Search for the cell housing the specified text and yield its [X, Y] center coordinate. 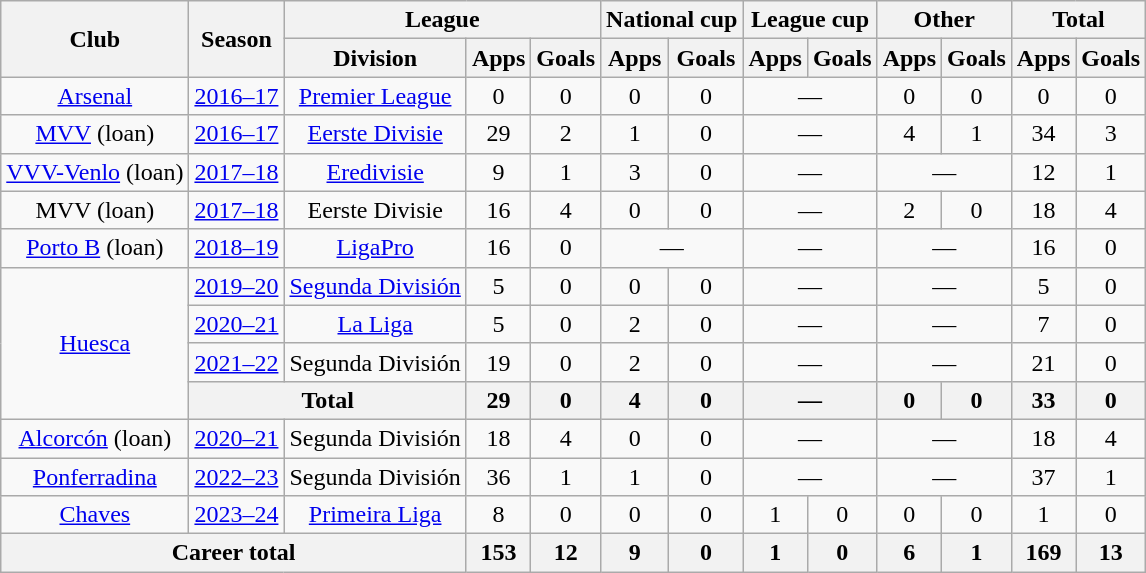
League [442, 20]
21 [1043, 362]
37 [1043, 477]
Season [236, 39]
Premier League [375, 96]
Primeira Liga [375, 515]
153 [498, 553]
League cup [810, 20]
Chaves [95, 515]
7 [1043, 324]
2019–20 [236, 286]
Club [95, 39]
National cup [672, 20]
Career total [234, 553]
Huesca [95, 343]
VVV-Venlo (loan) [95, 172]
Division [375, 58]
Other [944, 20]
13 [1111, 553]
Alcorcón (loan) [95, 438]
2021–22 [236, 362]
2018–19 [236, 248]
2023–24 [236, 515]
Eredivisie [375, 172]
LigaPro [375, 248]
Ponferradina [95, 477]
36 [498, 477]
169 [1043, 553]
6 [909, 553]
34 [1043, 134]
Porto B (loan) [95, 248]
8 [498, 515]
La Liga [375, 324]
33 [1043, 400]
Arsenal [95, 96]
2022–23 [236, 477]
19 [498, 362]
